Return (x, y) of the center of cell containing provided text 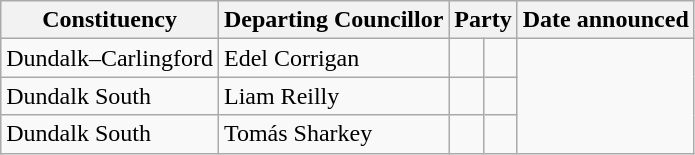
Departing Councillor (333, 20)
Dundalk–Carlingford (110, 58)
Party (483, 20)
Date announced (606, 20)
Tomás Sharkey (333, 134)
Liam Reilly (333, 96)
Constituency (110, 20)
Edel Corrigan (333, 58)
